Return [X, Y] of the center of cell containing provided text 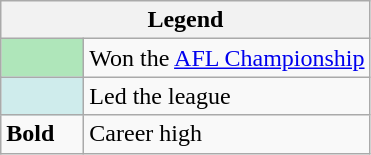
Bold [42, 134]
Legend [186, 20]
Led the league [227, 96]
Won the AFL Championship [227, 58]
Career high [227, 134]
